For the text-containing cell, return its midpoint in (x, y) coordinate format. 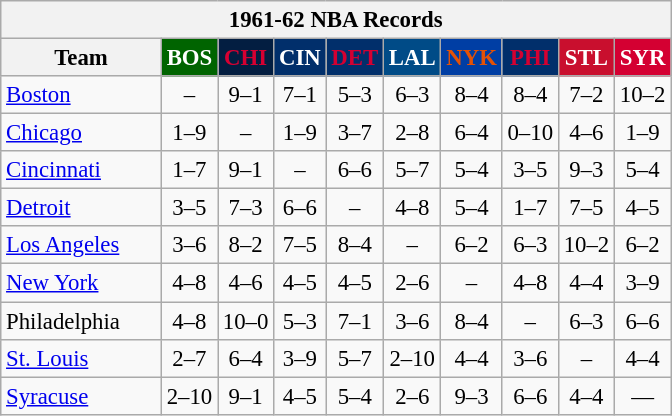
Cincinnati (82, 170)
— (642, 396)
3–7 (354, 133)
2–7 (189, 358)
DET (354, 58)
PHI (530, 58)
Chicago (82, 133)
2–8 (412, 133)
1961-62 NBA Records (336, 20)
CHI (246, 58)
Philadelphia (82, 321)
7–2 (586, 95)
SYR (642, 58)
0–10 (530, 133)
Team (82, 58)
8–2 (246, 245)
7–3 (246, 208)
CIN (300, 58)
Syracuse (82, 396)
LAL (412, 58)
New York (82, 283)
STL (586, 58)
St. Louis (82, 358)
Boston (82, 95)
10–0 (246, 321)
BOS (189, 58)
NYK (472, 58)
Los Angeles (82, 245)
Detroit (82, 208)
